Provide the (x, y) coordinate of the cell's center where the given text is located.  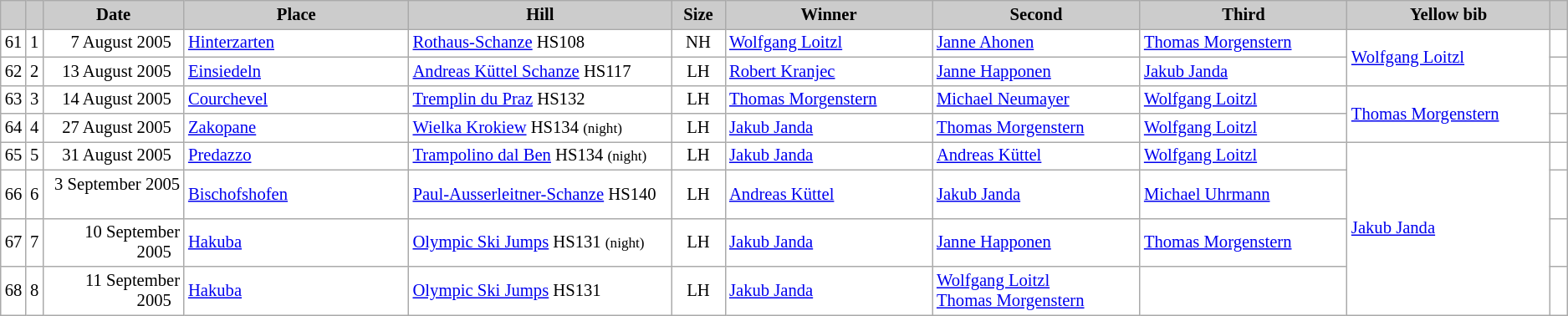
Olympic Ski Jumps HS131 (night) (540, 242)
Hinterzarten (296, 43)
Wolfgang Loitzl Thomas Morgenstern (1036, 290)
7 (34, 242)
Janne Ahonen (1036, 43)
68 (13, 290)
3 (34, 99)
61 (13, 43)
Predazzo (296, 155)
14 August 2005 (114, 99)
65 (13, 155)
Robert Kranjec (829, 71)
4 (34, 128)
11 September 2005 (114, 290)
62 (13, 71)
Hill (540, 14)
Tremplin du Praz HS132 (540, 99)
Rothaus-Schanze HS108 (540, 43)
Olympic Ski Jumps HS131 (540, 290)
Place (296, 14)
Trampolino dal Ben HS134 (night) (540, 155)
8 (34, 290)
Second (1036, 14)
Date (114, 14)
NH (698, 43)
Michael Neumayer (1036, 99)
Michael Uhrmann (1244, 194)
Wielka Krokiew HS134 (night) (540, 128)
Andreas Küttel Schanze HS117 (540, 71)
67 (13, 242)
Courchevel (296, 99)
3 September 2005 (114, 194)
27 August 2005 (114, 128)
Winner (829, 14)
Zakopane (296, 128)
Size (698, 14)
Yellow bib (1448, 14)
Bischofshofen (296, 194)
13 August 2005 (114, 71)
64 (13, 128)
7 August 2005 (114, 43)
10 September 2005 (114, 242)
Einsiedeln (296, 71)
6 (34, 194)
66 (13, 194)
5 (34, 155)
31 August 2005 (114, 155)
Paul-Ausserleitner-Schanze HS140 (540, 194)
Third (1244, 14)
1 (34, 43)
63 (13, 99)
2 (34, 71)
